Output the [X, Y] coordinate of the center of the cell containing the given text.  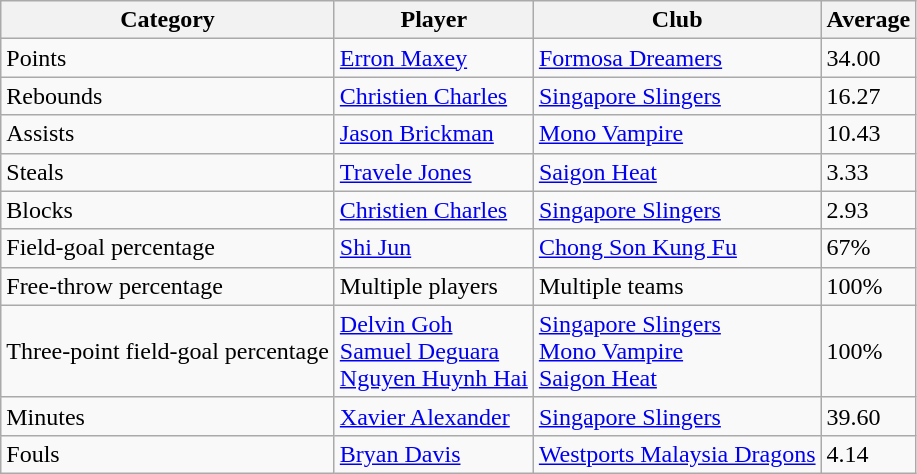
Steals [168, 172]
Multiple players [434, 286]
Blocks [168, 210]
4.14 [868, 454]
Multiple teams [677, 286]
Player [434, 20]
Assists [168, 134]
Shi Jun [434, 248]
Mono Vampire [677, 134]
Fouls [168, 454]
Club [677, 20]
34.00 [868, 58]
Travele Jones [434, 172]
10.43 [868, 134]
Minutes [168, 416]
Erron Maxey [434, 58]
Three-point field-goal percentage [168, 351]
Points [168, 58]
Xavier Alexander [434, 416]
Free-throw percentage [168, 286]
Chong Son Kung Fu [677, 248]
Field-goal percentage [168, 248]
Rebounds [168, 96]
39.60 [868, 416]
Westports Malaysia Dragons [677, 454]
Bryan Davis [434, 454]
Category [168, 20]
Jason Brickman [434, 134]
Formosa Dreamers [677, 58]
16.27 [868, 96]
Delvin Goh Samuel Deguara Nguyen Huynh Hai [434, 351]
Singapore Slingers Mono Vampire Saigon Heat [677, 351]
Average [868, 20]
3.33 [868, 172]
2.93 [868, 210]
67% [868, 248]
Saigon Heat [677, 172]
